Locate the cell with the specified text and output its (X, Y) center coordinate. 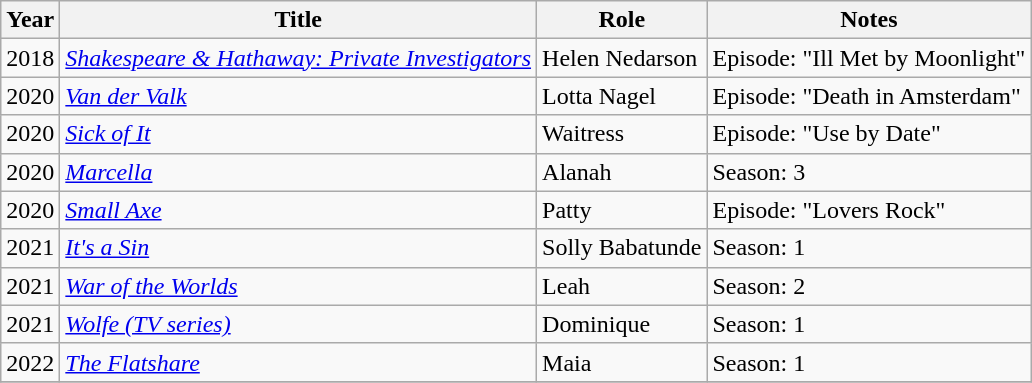
Patty (622, 210)
Van der Valk (298, 96)
Notes (869, 20)
Leah (622, 286)
Role (622, 20)
Helen Nedarson (622, 58)
2022 (30, 362)
Waitress (622, 134)
Year (30, 20)
Shakespeare & Hathaway: Private Investigators (298, 58)
It's a Sin (298, 248)
Small Axe (298, 210)
Episode: "Lovers Rock" (869, 210)
Season: 3 (869, 172)
Sick of It (298, 134)
War of the Worlds (298, 286)
Alanah (622, 172)
Episode: "Ill Met by Moonlight" (869, 58)
Season: 2 (869, 286)
Dominique (622, 324)
Maia (622, 362)
Solly Babatunde (622, 248)
Marcella (298, 172)
2018 (30, 58)
Lotta Nagel (622, 96)
Wolfe (TV series) (298, 324)
Episode: "Death in Amsterdam" (869, 96)
Title (298, 20)
Episode: "Use by Date" (869, 134)
The Flatshare (298, 362)
